Output the (x, y) coordinate of the center of the cell containing the given text.  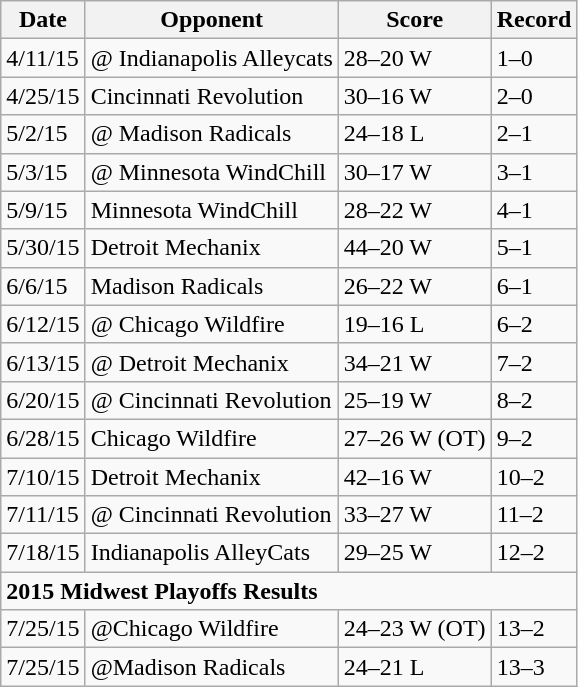
11–2 (534, 515)
25–19 W (414, 400)
Cincinnati Revolution (212, 96)
9–2 (534, 438)
5/9/15 (43, 210)
4–1 (534, 210)
4/25/15 (43, 96)
Opponent (212, 20)
26–22 W (414, 286)
Date (43, 20)
7/18/15 (43, 553)
@ Chicago Wildfire (212, 324)
33–27 W (414, 515)
2015 Midwest Playoffs Results (289, 591)
2–1 (534, 134)
13–3 (534, 667)
6/13/15 (43, 362)
24–18 L (414, 134)
24–21 L (414, 667)
3–1 (534, 172)
@ Madison Radicals (212, 134)
4/11/15 (43, 58)
7–2 (534, 362)
24–23 W (OT) (414, 629)
12–2 (534, 553)
Chicago Wildfire (212, 438)
@Madison Radicals (212, 667)
@ Detroit Mechanix (212, 362)
1–0 (534, 58)
@ Indianapolis Alleycats (212, 58)
8–2 (534, 400)
7/10/15 (43, 477)
34–21 W (414, 362)
6–2 (534, 324)
30–16 W (414, 96)
7/11/15 (43, 515)
Record (534, 20)
6–1 (534, 286)
5–1 (534, 248)
@Chicago Wildfire (212, 629)
6/12/15 (43, 324)
5/30/15 (43, 248)
Score (414, 20)
Minnesota WindChill (212, 210)
6/28/15 (43, 438)
6/20/15 (43, 400)
19–16 L (414, 324)
5/2/15 (43, 134)
@ Minnesota WindChill (212, 172)
44–20 W (414, 248)
6/6/15 (43, 286)
29–25 W (414, 553)
10–2 (534, 477)
5/3/15 (43, 172)
2–0 (534, 96)
Madison Radicals (212, 286)
Indianapolis AlleyCats (212, 553)
42–16 W (414, 477)
28–20 W (414, 58)
30–17 W (414, 172)
13–2 (534, 629)
27–26 W (OT) (414, 438)
28–22 W (414, 210)
